Identify which cell holds the provided text, then report its (X, Y) central coordinate. 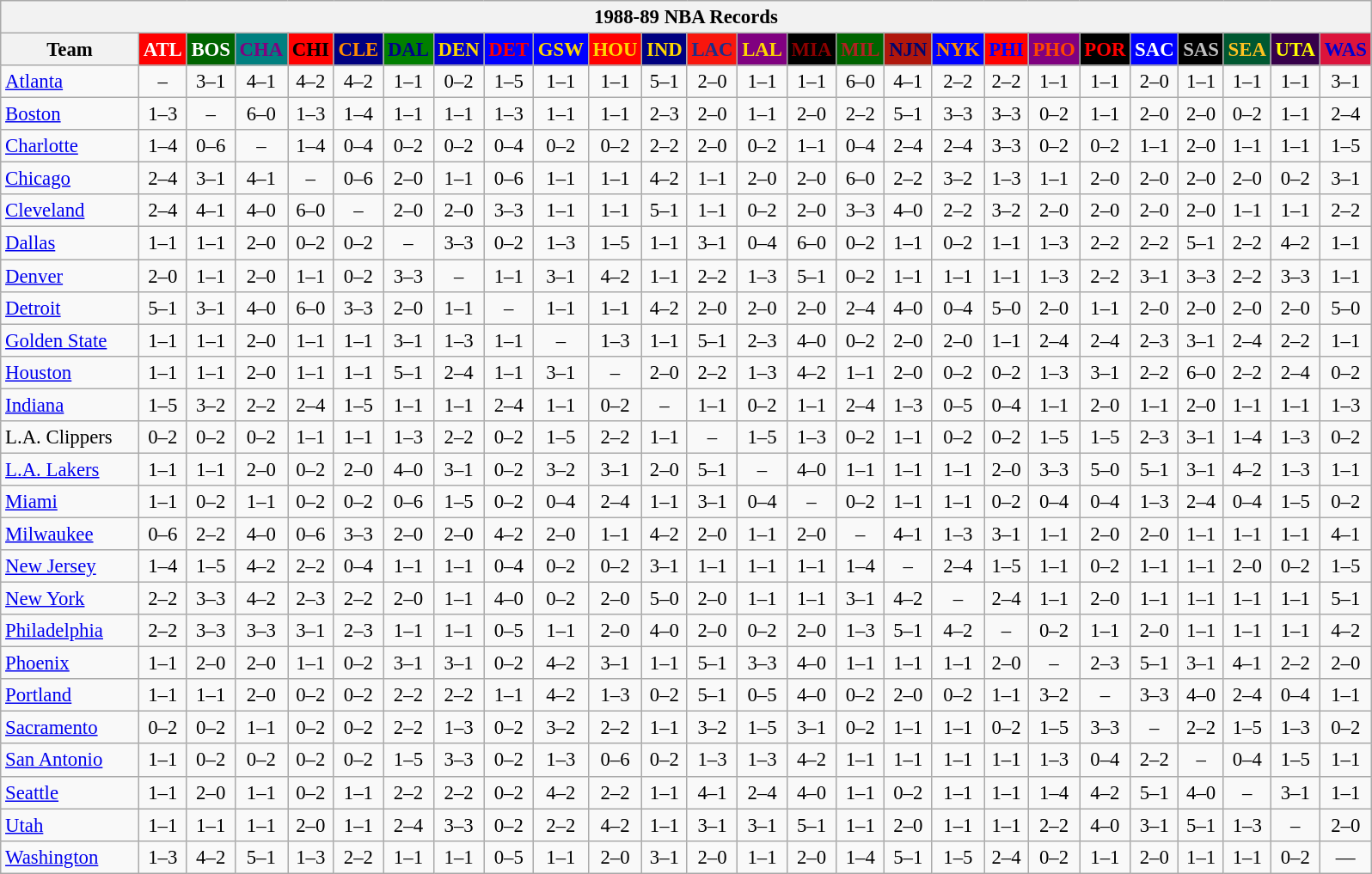
New Jersey (70, 566)
Washington (70, 857)
IND (665, 50)
DET (509, 50)
SAS (1201, 50)
MIA (812, 50)
Seattle (70, 792)
ATL (162, 50)
Houston (70, 372)
NJN (908, 50)
Utah (70, 825)
Team (70, 50)
HOU (616, 50)
Portland (70, 695)
L.A. Clippers (70, 437)
Miami (70, 502)
LAL (762, 50)
LAC (712, 50)
Charlotte (70, 146)
San Antonio (70, 761)
Philadelphia (70, 631)
— (1345, 857)
Sacramento (70, 728)
CHI (310, 50)
WAS (1345, 50)
PHO (1054, 50)
1988-89 NBA Records (686, 17)
MIL (861, 50)
NYK (958, 50)
Phoenix (70, 663)
DAL (409, 50)
Milwaukee (70, 534)
CLE (358, 50)
SAC (1155, 50)
Chicago (70, 179)
POR (1106, 50)
Atlanta (70, 82)
Denver (70, 276)
PHI (1006, 50)
Cleveland (70, 211)
New York (70, 599)
UTA (1295, 50)
Dallas (70, 243)
CHA (261, 50)
Indiana (70, 405)
Detroit (70, 308)
BOS (211, 50)
SEA (1246, 50)
Boston (70, 114)
L.A. Lakers (70, 469)
DEN (459, 50)
Golden State (70, 340)
GSW (560, 50)
